For the text-containing cell, return its midpoint in (x, y) coordinate format. 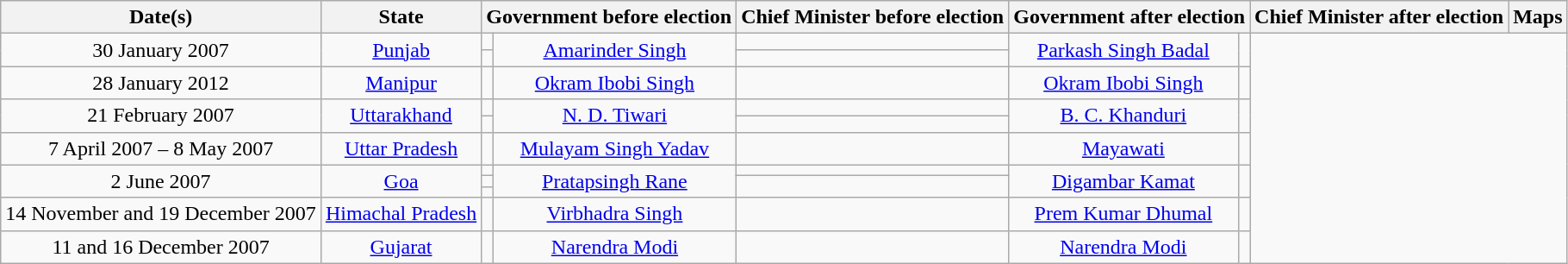
Prem Kumar Dhumal (1123, 214)
Gujarat (401, 247)
Goa (401, 181)
Uttar Pradesh (401, 148)
Maps (1538, 17)
Mulayam Singh Yadav (614, 148)
Mayawati (1123, 148)
Date(s) (161, 17)
B. C. Khanduri (1123, 116)
Punjab (401, 50)
30 January 2007 (161, 50)
Government before election (609, 17)
21 February 2007 (161, 116)
14 November and 19 December 2007 (161, 214)
Manipur (401, 83)
Chief Minister before election (873, 17)
7 April 2007 – 8 May 2007 (161, 148)
2 June 2007 (161, 181)
Parkash Singh Badal (1123, 50)
N. D. Tiwari (614, 116)
Virbhadra Singh (614, 214)
Digambar Kamat (1123, 181)
11 and 16 December 2007 (161, 247)
Uttarakhand (401, 116)
Government after election (1129, 17)
28 January 2012 (161, 83)
Pratapsingh Rane (614, 181)
Himachal Pradesh (401, 214)
Chief Minister after election (1379, 17)
State (401, 17)
Amarinder Singh (614, 50)
